Provide the (x, y) coordinate of the cell's center where the given text is located.  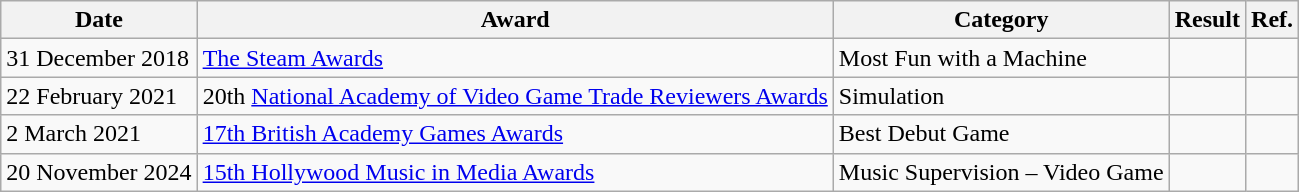
Simulation (1001, 96)
17th British Academy Games Awards (515, 134)
15th Hollywood Music in Media Awards (515, 172)
Ref. (1272, 20)
Result (1207, 20)
Date (99, 20)
Music Supervision – Video Game (1001, 172)
The Steam Awards (515, 58)
Category (1001, 20)
20 November 2024 (99, 172)
Best Debut Game (1001, 134)
Award (515, 20)
22 February 2021 (99, 96)
20th National Academy of Video Game Trade Reviewers Awards (515, 96)
31 December 2018 (99, 58)
Most Fun with a Machine (1001, 58)
2 March 2021 (99, 134)
